Identify which cell holds the provided text, then report its [X, Y] central coordinate. 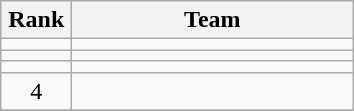
Team [212, 20]
Rank [36, 20]
4 [36, 91]
